Identify which cell holds the provided text, then report its [x, y] central coordinate. 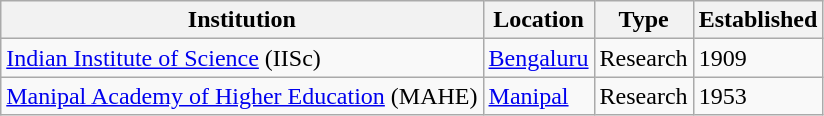
Bengaluru [538, 58]
Indian Institute of Science (IISc) [242, 58]
1909 [758, 58]
Institution [242, 20]
Established [758, 20]
Manipal [538, 96]
1953 [758, 96]
Type [644, 20]
Manipal Academy of Higher Education (MAHE) [242, 96]
Location [538, 20]
